Provide the (X, Y) coordinate of the cell's center where the given text is located.  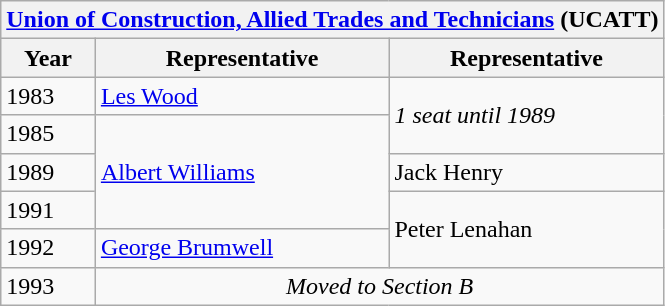
Les Wood (242, 96)
Moved to Section B (380, 286)
1985 (48, 134)
Union of Construction, Allied Trades and Technicians (UCATT) (332, 20)
1991 (48, 210)
1992 (48, 248)
Year (48, 58)
1983 (48, 96)
George Brumwell (242, 248)
1989 (48, 172)
Peter Lenahan (526, 229)
Jack Henry (526, 172)
Albert Williams (242, 172)
1 seat until 1989 (526, 115)
1993 (48, 286)
